Determine the (X, Y) coordinate at the center of the cell enclosing the given text.  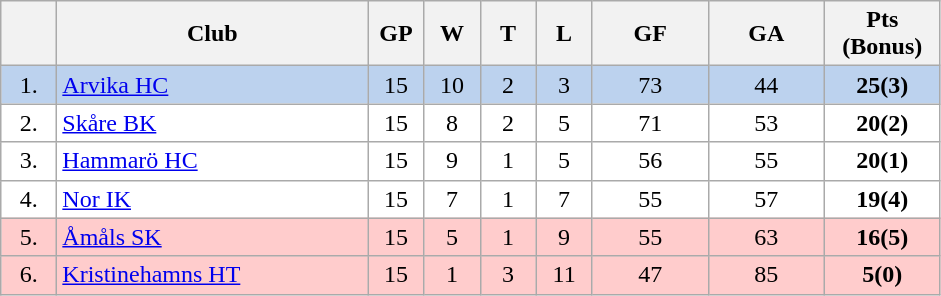
20(1) (882, 161)
16(5) (882, 237)
W (452, 34)
GA (766, 34)
4. (29, 199)
6. (29, 275)
5(0) (882, 275)
20(2) (882, 123)
Kristinehamns HT (212, 275)
63 (766, 237)
GP (396, 34)
25(3) (882, 85)
Pts (Bonus) (882, 34)
10 (452, 85)
47 (650, 275)
57 (766, 199)
L (564, 34)
53 (766, 123)
71 (650, 123)
11 (564, 275)
Nor IK (212, 199)
44 (766, 85)
T (508, 34)
73 (650, 85)
8 (452, 123)
3. (29, 161)
56 (650, 161)
5. (29, 237)
1. (29, 85)
19(4) (882, 199)
Åmåls SK (212, 237)
Skåre BK (212, 123)
Hammarö HC (212, 161)
85 (766, 275)
2. (29, 123)
Club (212, 34)
GF (650, 34)
Arvika HC (212, 85)
